Locate the cell with the specified text and output its (x, y) center coordinate. 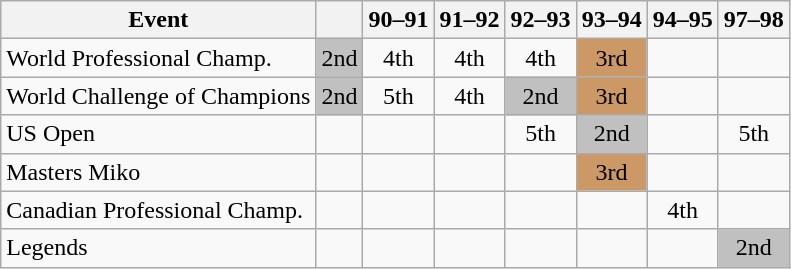
Legends (158, 248)
92–93 (540, 20)
Canadian Professional Champ. (158, 210)
90–91 (398, 20)
World Professional Champ. (158, 58)
97–98 (754, 20)
US Open (158, 134)
93–94 (612, 20)
Event (158, 20)
World Challenge of Champions (158, 96)
Masters Miko (158, 172)
91–92 (470, 20)
94–95 (682, 20)
